Search for the cell housing the specified text and yield its [X, Y] center coordinate. 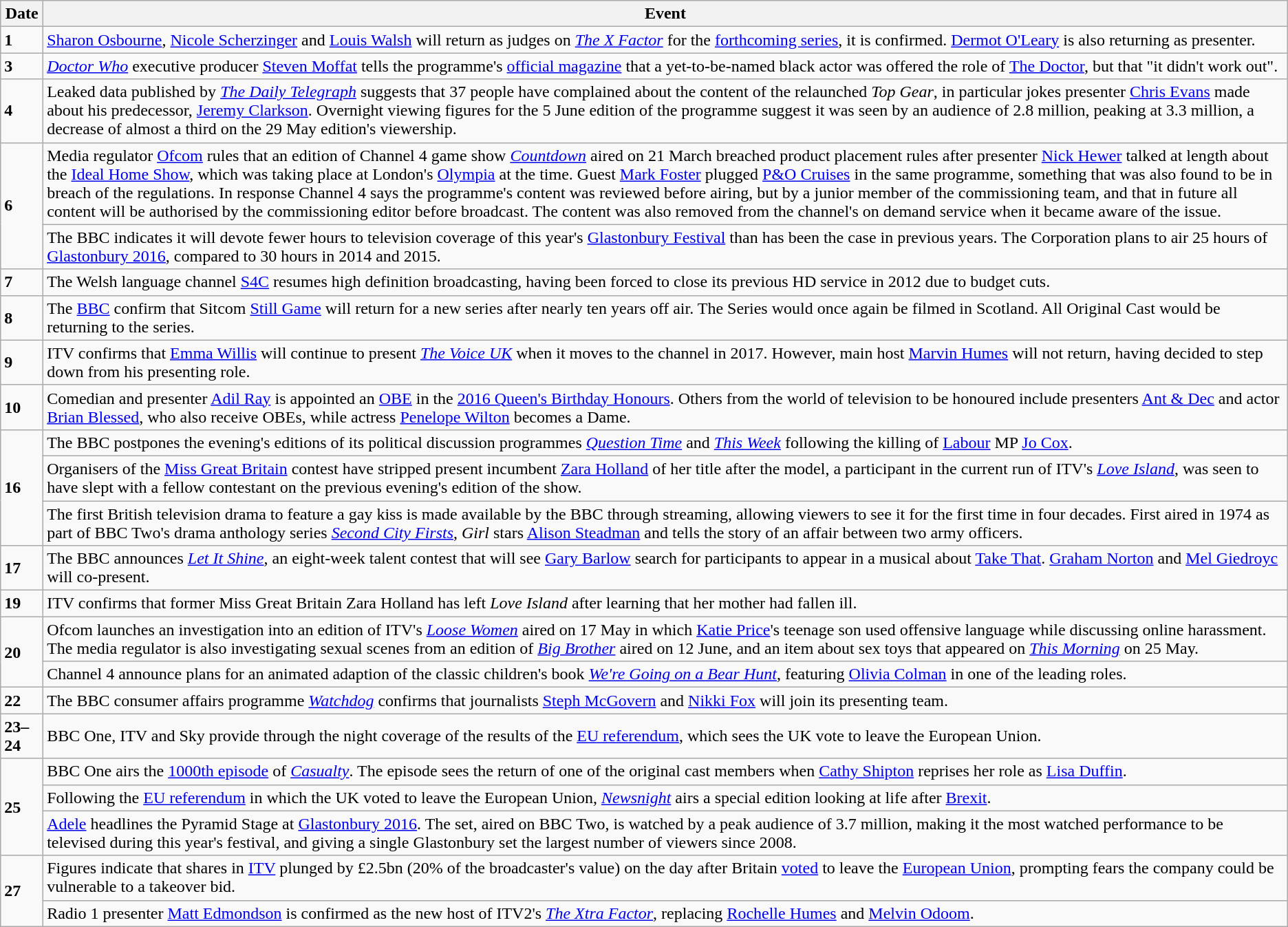
Following the EU referendum in which the UK voted to leave the European Union, Newsnight airs a special edition looking at life after Brexit. [666, 798]
The BBC consumer affairs programme Watchdog confirms that journalists Steph McGovern and Nikki Fox will join its presenting team. [666, 701]
10 [22, 407]
ITV confirms that former Miss Great Britain Zara Holland has left Love Island after learning that her mother had fallen ill. [666, 604]
20 [22, 652]
7 [22, 282]
BBC One, ITV and Sky provide through the night coverage of the results of the EU referendum, which sees the UK vote to leave the European Union. [666, 736]
25 [22, 807]
19 [22, 604]
8 [22, 318]
Date [22, 14]
3 [22, 66]
1 [22, 40]
6 [22, 206]
27 [22, 891]
16 [22, 487]
17 [22, 568]
23–24 [22, 736]
Event [666, 14]
9 [22, 362]
4 [22, 111]
22 [22, 701]
The Welsh language channel S4C resumes high definition broadcasting, having been forced to close its previous HD service in 2012 due to budget cuts. [666, 282]
Radio 1 presenter Matt Edmondson is confirmed as the new host of ITV2's The Xtra Factor, replacing Rochelle Humes and Melvin Odoom. [666, 913]
